Search for the cell housing the specified text and yield its (x, y) center coordinate. 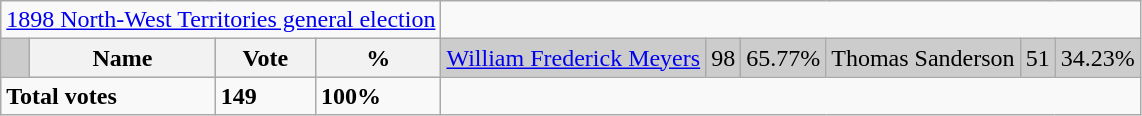
Total votes (108, 96)
98 (724, 58)
1898 North-West Territories general election (221, 20)
65.77% (784, 58)
William Frederick Meyers (574, 58)
% (378, 58)
51 (1038, 58)
149 (265, 96)
Name (123, 58)
Vote (265, 58)
Thomas Sanderson (923, 58)
34.23% (1098, 58)
100% (378, 96)
